Pinpoint the cell where the given text exists, returning its [X, Y] midpoint coordinate. 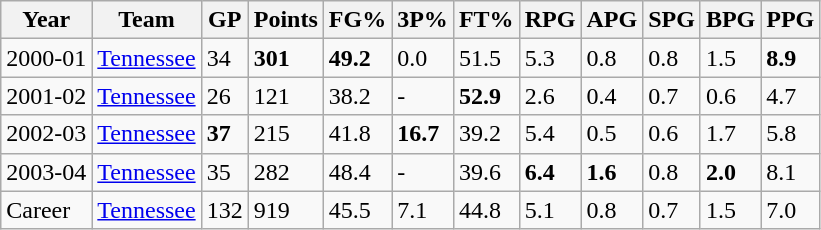
FG% [357, 20]
Year [46, 20]
215 [286, 134]
48.4 [357, 172]
121 [286, 96]
35 [224, 172]
1.6 [612, 172]
2000-01 [46, 58]
5.8 [790, 134]
PPG [790, 20]
282 [286, 172]
2002-03 [46, 134]
37 [224, 134]
8.9 [790, 58]
5.4 [550, 134]
301 [286, 58]
8.1 [790, 172]
26 [224, 96]
45.5 [357, 210]
16.7 [423, 134]
GP [224, 20]
39.2 [486, 134]
51.5 [486, 58]
132 [224, 210]
RPG [550, 20]
3P% [423, 20]
Career [46, 210]
5.3 [550, 58]
FT% [486, 20]
41.8 [357, 134]
2.0 [730, 172]
4.7 [790, 96]
Points [286, 20]
APG [612, 20]
1.7 [730, 134]
0.5 [612, 134]
0.0 [423, 58]
0.4 [612, 96]
34 [224, 58]
2003-04 [46, 172]
SPG [672, 20]
Team [146, 20]
6.4 [550, 172]
52.9 [486, 96]
BPG [730, 20]
39.6 [486, 172]
44.8 [486, 210]
5.1 [550, 210]
919 [286, 210]
49.2 [357, 58]
2.6 [550, 96]
7.0 [790, 210]
2001-02 [46, 96]
38.2 [357, 96]
7.1 [423, 210]
